Identify which cell holds the provided text, then report its (X, Y) central coordinate. 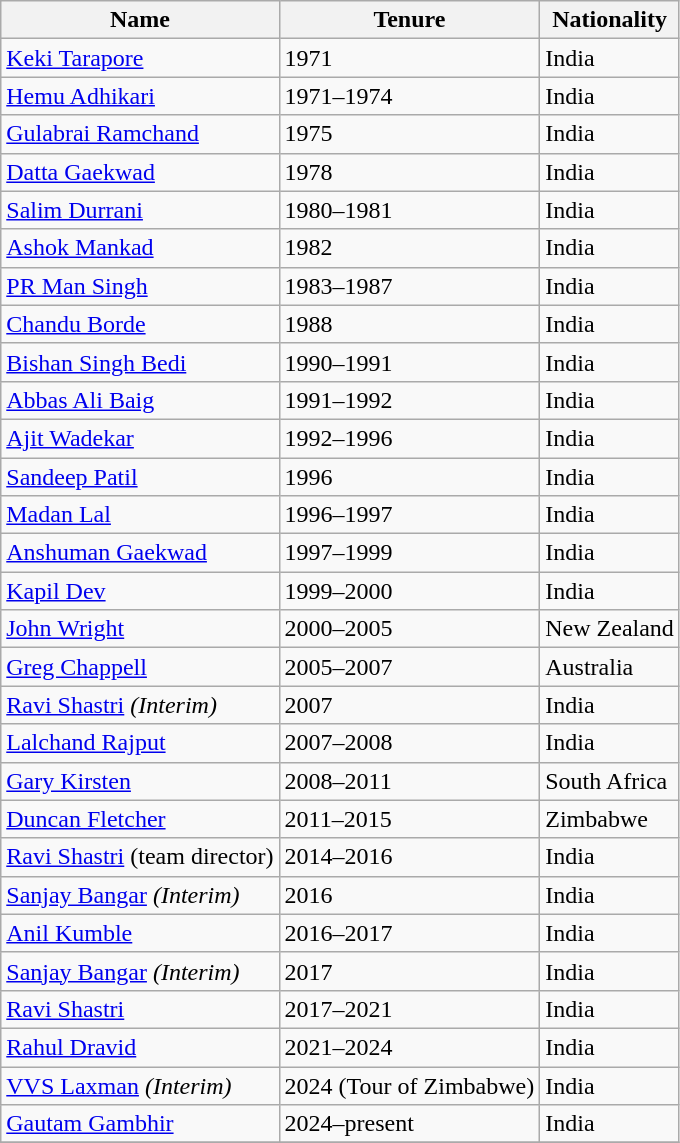
1971–1974 (410, 96)
1982 (410, 248)
Rahul Dravid (140, 1047)
2024–present (410, 1124)
2005–2007 (410, 667)
Lalchand Rajput (140, 743)
Nationality (610, 20)
Anil Kumble (140, 933)
2016–2017 (410, 933)
Salim Durrani (140, 210)
Abbas Ali Baig (140, 400)
2024 (Tour of Zimbabwe) (410, 1085)
VVS Laxman (Interim) (140, 1085)
PR Man Singh (140, 286)
2017 (410, 971)
Hemu Adhikari (140, 96)
2014–2016 (410, 857)
2007 (410, 705)
John Wright (140, 629)
1999–2000 (410, 591)
Chandu Borde (140, 324)
1978 (410, 172)
2007–2008 (410, 743)
Ravi Shastri (Interim) (140, 705)
Gulabrai Ramchand (140, 134)
2000–2005 (410, 629)
1996–1997 (410, 515)
2011–2015 (410, 819)
New Zealand (610, 629)
Greg Chappell (140, 667)
1971 (410, 58)
Ashok Mankad (140, 248)
Tenure (410, 20)
1996 (410, 477)
Zimbabwe (610, 819)
Anshuman Gaekwad (140, 553)
1992–1996 (410, 438)
1990–1991 (410, 362)
Datta Gaekwad (140, 172)
2017–2021 (410, 1009)
1988 (410, 324)
Ajit Wadekar (140, 438)
Gautam Gambhir (140, 1124)
2021–2024 (410, 1047)
2008–2011 (410, 781)
Madan Lal (140, 515)
Bishan Singh Bedi (140, 362)
1997–1999 (410, 553)
2016 (410, 895)
1975 (410, 134)
Name (140, 20)
Ravi Shastri (140, 1009)
South Africa (610, 781)
Kapil Dev (140, 591)
1980–1981 (410, 210)
Keki Tarapore (140, 58)
Duncan Fletcher (140, 819)
Ravi Shastri (team director) (140, 857)
Sandeep Patil (140, 477)
1983–1987 (410, 286)
1991–1992 (410, 400)
Australia (610, 667)
Gary Kirsten (140, 781)
